Extract the [X, Y] coordinate from the center of the cell holding the provided text.  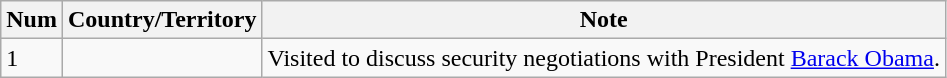
Visited to discuss security negotiations with President Barack Obama. [604, 58]
1 [32, 58]
Num [32, 20]
Country/Territory [162, 20]
Note [604, 20]
